Detect which cell encompasses the target text, then output its (x, y) center coordinate. 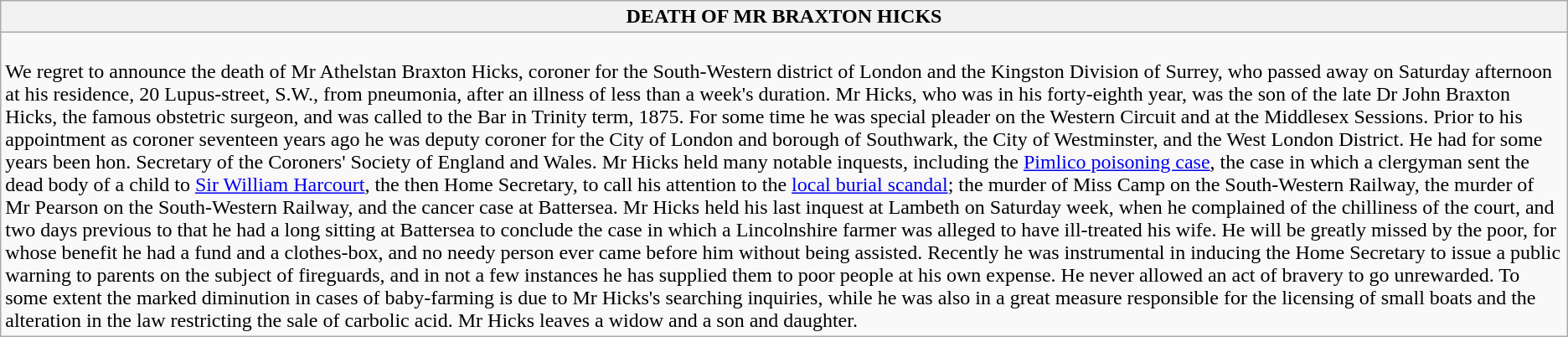
DEATH OF MR BRAXTON HICKS (784, 17)
